Scan for the cell matching the given text and deliver its (x, y) coordinate at center. 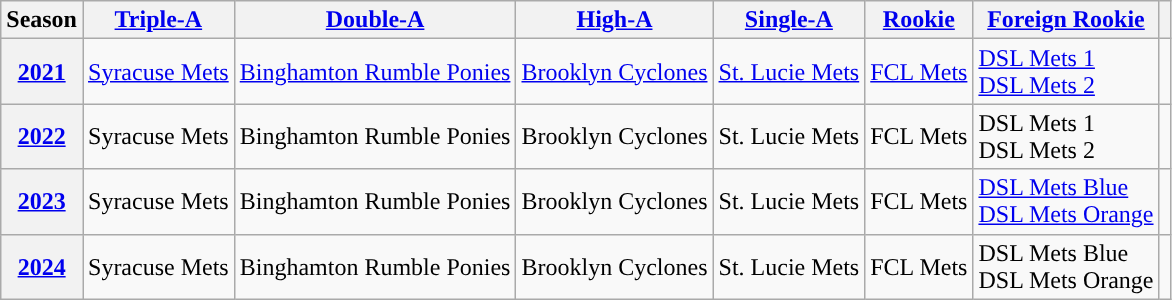
Foreign Rookie (1066, 20)
2022 (42, 136)
Season (42, 20)
High-A (614, 20)
Rookie (919, 20)
Triple-A (158, 20)
2024 (42, 266)
2023 (42, 202)
Double-A (375, 20)
2021 (42, 72)
Single-A (789, 20)
